For the text-containing cell, return its midpoint in [x, y] coordinate format. 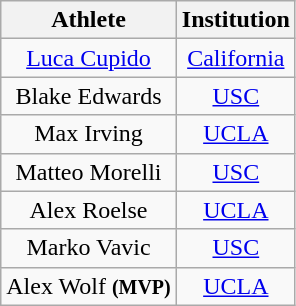
Matteo Morelli [89, 172]
Alex Roelse [89, 210]
Luca Cupido [89, 58]
Marko Vavic [89, 248]
Institution [236, 20]
Max Irving [89, 134]
Blake Edwards [89, 96]
California [236, 58]
Alex Wolf (MVP) [89, 286]
Athlete [89, 20]
